Return (x, y) of the center of cell containing provided text 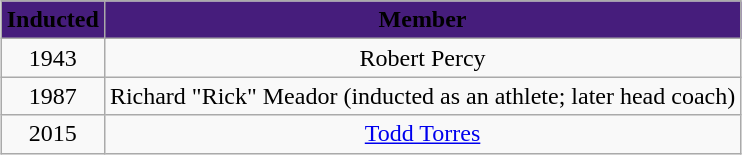
1943 (52, 58)
2015 (52, 134)
Richard "Rick" Meador (inducted as an athlete; later head coach) (422, 96)
Member (422, 20)
1987 (52, 96)
Todd Torres (422, 134)
Inducted (52, 20)
Robert Percy (422, 58)
